Extract the [x, y] coordinate from the center of the cell holding the provided text.  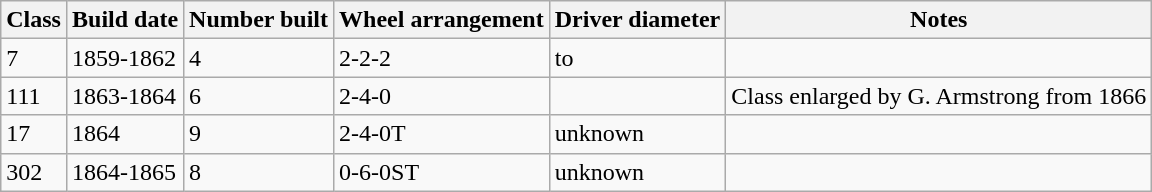
Notes [939, 20]
2-4-0T [442, 134]
8 [259, 172]
2-4-0 [442, 96]
17 [34, 134]
4 [259, 58]
to [638, 58]
1864-1865 [124, 172]
9 [259, 134]
6 [259, 96]
111 [34, 96]
1859-1862 [124, 58]
Number built [259, 20]
302 [34, 172]
Driver diameter [638, 20]
2-2-2 [442, 58]
1863-1864 [124, 96]
1864 [124, 134]
Build date [124, 20]
0-6-0ST [442, 172]
Wheel arrangement [442, 20]
Class enlarged by G. Armstrong from 1866 [939, 96]
Class [34, 20]
7 [34, 58]
